Extract the (X, Y) coordinate from the center of the cell holding the provided text.  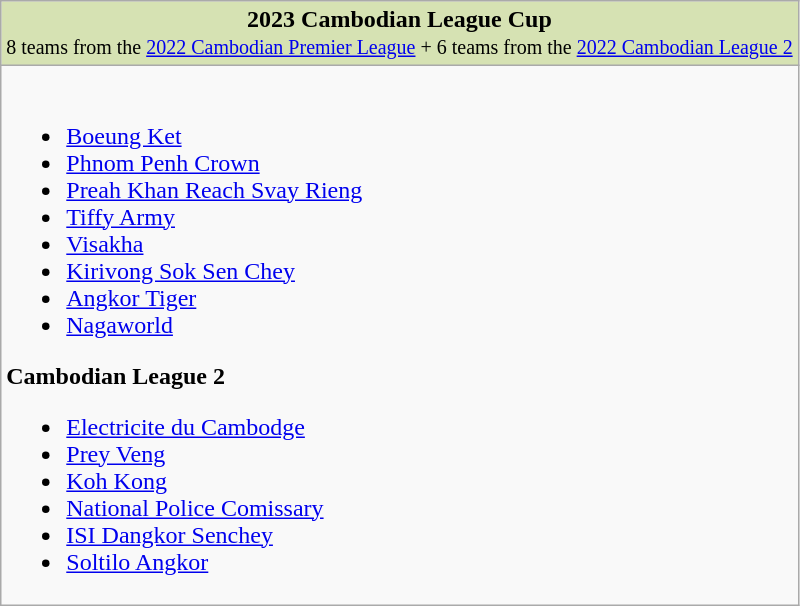
2023 Cambodian League Cup8 teams from the 2022 Cambodian Premier League + 6 teams from the 2022 Cambodian League 2 (400, 34)
